Provide the [X, Y] coordinate of the cell's center where the given text is located.  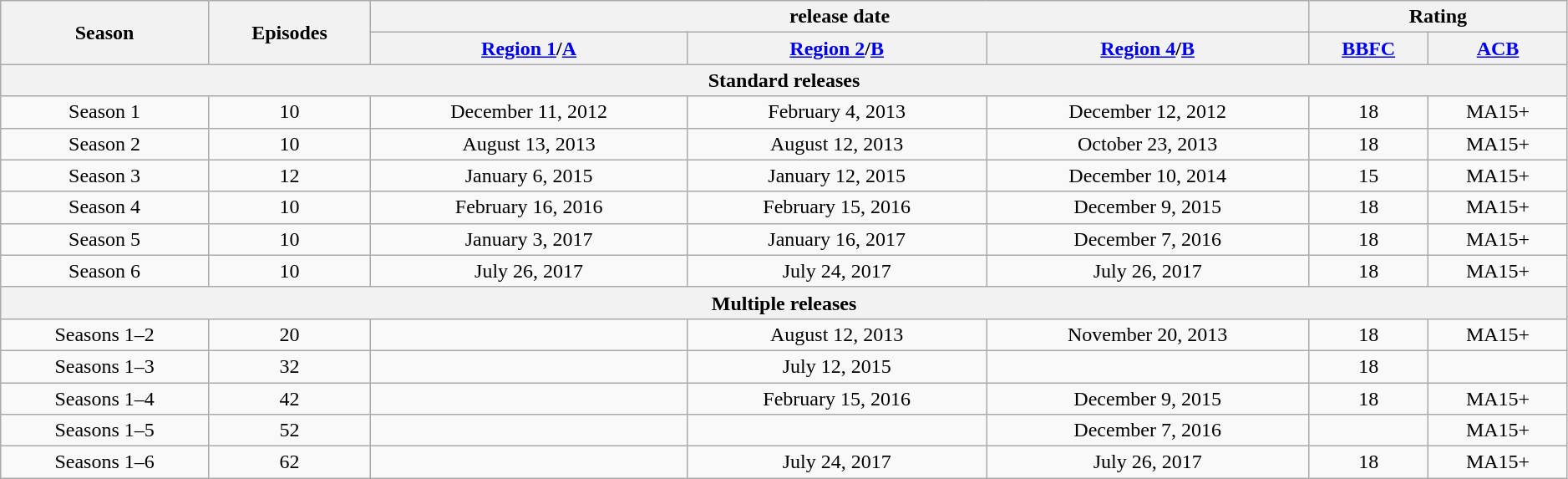
Standard releases [784, 80]
Seasons 1–5 [105, 431]
32 [289, 366]
October 23, 2013 [1148, 144]
62 [289, 462]
release date [840, 17]
Region 1/A [530, 48]
Seasons 1–6 [105, 462]
February 4, 2013 [837, 112]
Rating [1439, 17]
December 12, 2012 [1148, 112]
ACB [1499, 48]
20 [289, 334]
Region 4/B [1148, 48]
Region 2/B [837, 48]
Episodes [289, 33]
January 6, 2015 [530, 176]
January 16, 2017 [837, 239]
December 11, 2012 [530, 112]
Season 2 [105, 144]
Seasons 1–2 [105, 334]
Season 5 [105, 239]
Multiple releases [784, 303]
January 3, 2017 [530, 239]
February 16, 2016 [530, 207]
July 12, 2015 [837, 366]
January 12, 2015 [837, 176]
52 [289, 431]
Season 1 [105, 112]
Season [105, 33]
Season 4 [105, 207]
12 [289, 176]
BBFC [1368, 48]
Season 3 [105, 176]
Seasons 1–4 [105, 399]
December 10, 2014 [1148, 176]
November 20, 2013 [1148, 334]
15 [1368, 176]
August 13, 2013 [530, 144]
42 [289, 399]
Seasons 1–3 [105, 366]
Season 6 [105, 271]
